Provide the (x, y) coordinate of the cell's center where the given text is located.  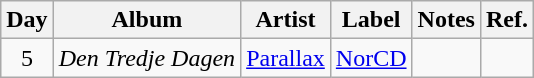
Day (27, 20)
Label (371, 20)
Parallax (286, 58)
Notes (446, 20)
5 (27, 58)
Ref. (506, 20)
Artist (286, 20)
NorCD (371, 58)
Album (146, 20)
Den Tredje Dagen (146, 58)
